Extract the (x, y) coordinate from the center of the cell holding the provided text.  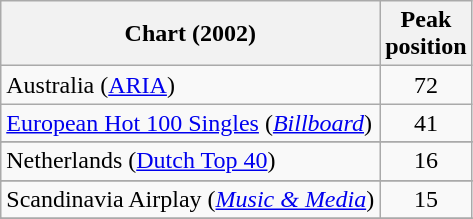
Netherlands (Dutch Top 40) (190, 161)
Australia (ARIA) (190, 85)
European Hot 100 Singles (Billboard) (190, 123)
Chart (2002) (190, 34)
41 (426, 123)
15 (426, 199)
16 (426, 161)
Peakposition (426, 34)
Scandinavia Airplay (Music & Media) (190, 199)
72 (426, 85)
